Output the [X, Y] coordinate of the center of the cell containing the given text.  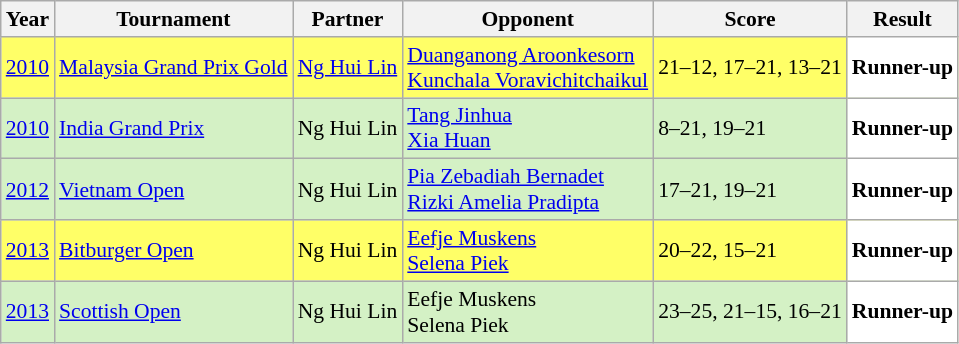
Partner [348, 19]
Duanganong Aroonkesorn Kunchala Voravichitchaikul [528, 68]
Pia Zebadiah Bernadet Rizki Amelia Pradipta [528, 190]
21–12, 17–21, 13–21 [750, 68]
India Grand Prix [174, 128]
Bitburger Open [174, 250]
Vietnam Open [174, 190]
Score [750, 19]
Scottish Open [174, 312]
8–21, 19–21 [750, 128]
2012 [28, 190]
23–25, 21–15, 16–21 [750, 312]
Malaysia Grand Prix Gold [174, 68]
Result [902, 19]
Opponent [528, 19]
Tournament [174, 19]
17–21, 19–21 [750, 190]
Tang Jinhua Xia Huan [528, 128]
20–22, 15–21 [750, 250]
Year [28, 19]
